Search for the cell housing the specified text and yield its (x, y) center coordinate. 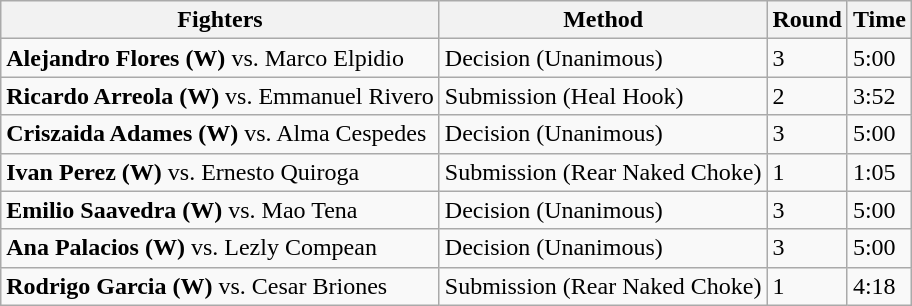
Fighters (220, 20)
Criszaida Adames (W) vs. Alma Cespedes (220, 134)
3:52 (879, 96)
Rodrigo Garcia (W) vs. Cesar Briones (220, 286)
Emilio Saavedra (W) vs. Mao Tena (220, 210)
Ivan Perez (W) vs. Ernesto Quiroga (220, 172)
4:18 (879, 286)
1:05 (879, 172)
Alejandro Flores (W) vs. Marco Elpidio (220, 58)
Submission (Heal Hook) (603, 96)
Ana Palacios (W) vs. Lezly Compean (220, 248)
Time (879, 20)
Ricardo Arreola (W) vs. Emmanuel Rivero (220, 96)
Round (807, 20)
Method (603, 20)
2 (807, 96)
